Return the (x, y) coordinate for the center point of the cell that contains the specified text.  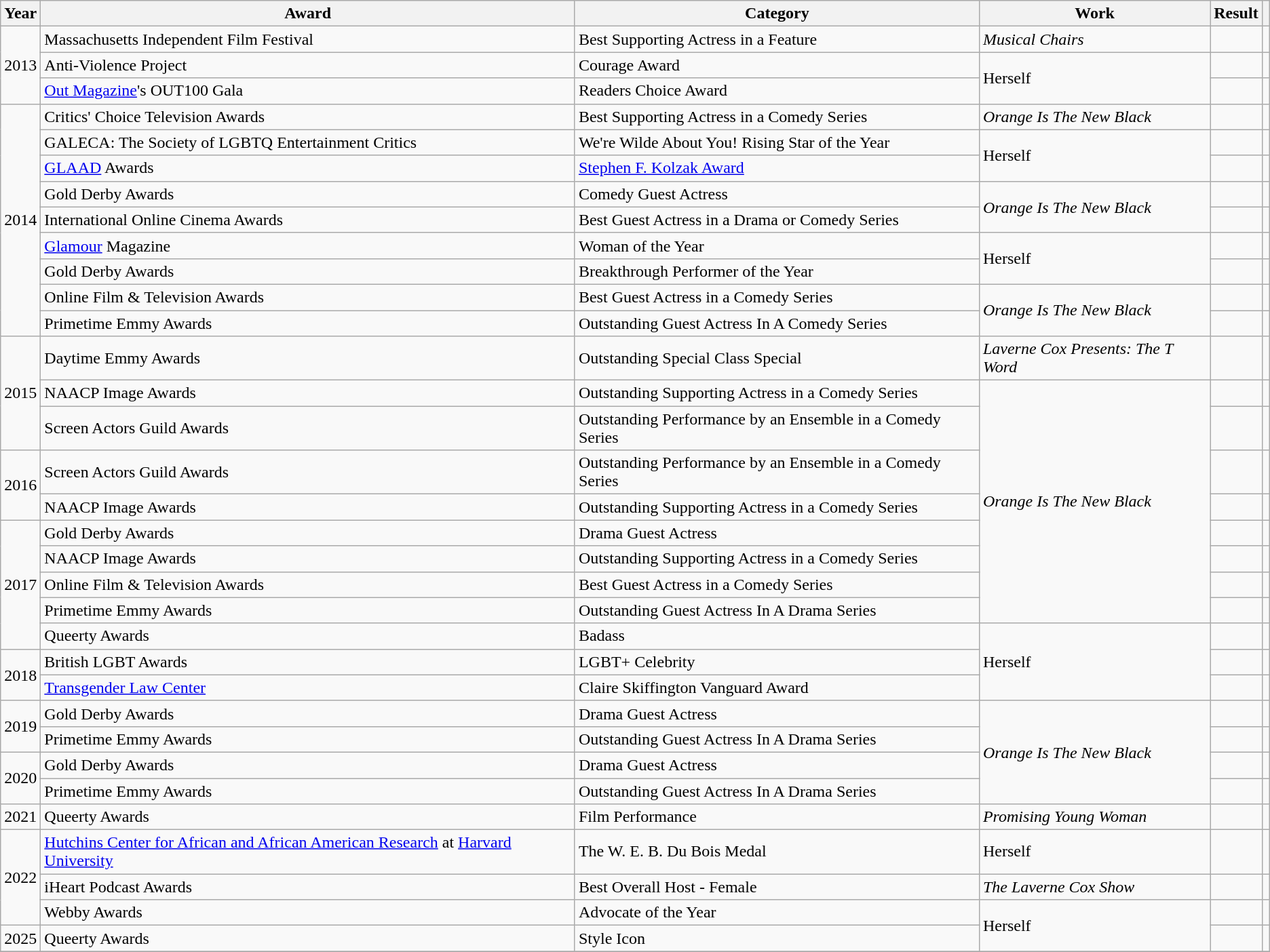
2018 (20, 675)
Out Magazine's OUT100 Gala (308, 91)
Stephen F. Kolzak Award (777, 168)
Critics' Choice Television Awards (308, 117)
Transgender Law Center (308, 688)
Badass (777, 636)
The Laverne Cox Show (1094, 887)
iHeart Podcast Awards (308, 887)
Laverne Cox Presents: The T Word (1094, 358)
Comedy Guest Actress (777, 194)
Year (20, 14)
Anti-Violence Project (308, 65)
Best Supporting Actress in a Comedy Series (777, 117)
GLAAD Awards (308, 168)
2025 (20, 938)
Work (1094, 14)
Readers Choice Award (777, 91)
The W. E. B. Du Bois Medal (777, 852)
Breakthrough Performer of the Year (777, 271)
2013 (20, 65)
Musical Chairs (1094, 39)
2019 (20, 726)
Webby Awards (308, 913)
Outstanding Guest Actress In A Comedy Series (777, 323)
Massachusetts Independent Film Festival (308, 39)
Category (777, 14)
Woman of the Year (777, 245)
GALECA: The Society of LGBTQ Entertainment Critics (308, 142)
British LGBT Awards (308, 662)
Outstanding Special Class Special (777, 358)
Style Icon (777, 938)
2015 (20, 393)
Best Guest Actress in a Drama or Comedy Series (777, 220)
International Online Cinema Awards (308, 220)
2022 (20, 877)
Promising Young Woman (1094, 817)
2020 (20, 778)
Best Overall Host - Female (777, 887)
Claire Skiffington Vanguard Award (777, 688)
Best Supporting Actress in a Feature (777, 39)
Daytime Emmy Awards (308, 358)
2016 (20, 485)
We're Wilde About You! Rising Star of the Year (777, 142)
LGBT+ Celebrity (777, 662)
Award (308, 14)
Film Performance (777, 817)
2017 (20, 584)
Hutchins Center for African and African American Research at Harvard University (308, 852)
2021 (20, 817)
Result (1236, 14)
Advocate of the Year (777, 913)
Glamour Magazine (308, 245)
2014 (20, 220)
Courage Award (777, 65)
